Extract the (x, y) coordinate from the center of the cell holding the provided text.  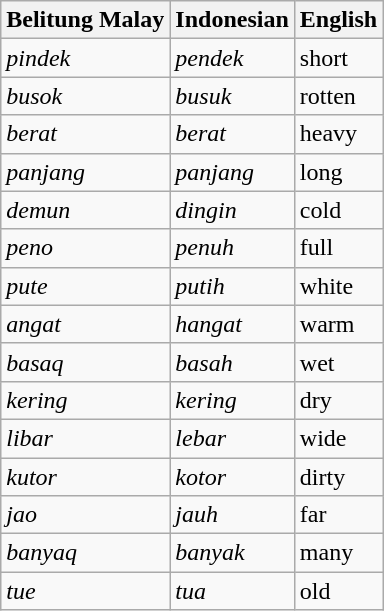
peno (86, 248)
basah (232, 362)
short (338, 58)
wide (338, 438)
busok (86, 96)
Belitung Malay (86, 20)
angat (86, 324)
kotor (232, 477)
warm (338, 324)
banyak (232, 553)
rotten (338, 96)
tua (232, 591)
English (338, 20)
full (338, 248)
hangat (232, 324)
basaq (86, 362)
dirty (338, 477)
kutor (86, 477)
banyaq (86, 553)
pendek (232, 58)
busuk (232, 96)
dingin (232, 210)
pindek (86, 58)
lebar (232, 438)
cold (338, 210)
tue (86, 591)
Indonesian (232, 20)
old (338, 591)
putih (232, 286)
jao (86, 515)
jauh (232, 515)
far (338, 515)
white (338, 286)
penuh (232, 248)
heavy (338, 134)
dry (338, 400)
long (338, 172)
libar (86, 438)
wet (338, 362)
many (338, 553)
demun (86, 210)
pute (86, 286)
